Identify which cell holds the provided text, then report its (X, Y) central coordinate. 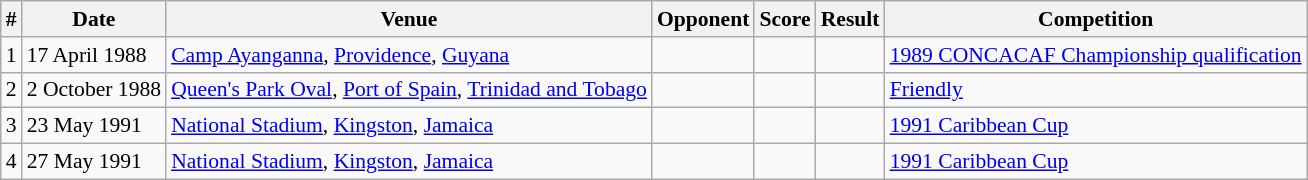
Competition (1096, 19)
Opponent (704, 19)
Result (850, 19)
Friendly (1096, 90)
2 (12, 90)
1989 CONCACAF Championship qualification (1096, 55)
Score (784, 19)
4 (12, 162)
27 May 1991 (94, 162)
23 May 1991 (94, 126)
Venue (409, 19)
# (12, 19)
Date (94, 19)
2 October 1988 (94, 90)
17 April 1988 (94, 55)
Camp Ayanganna, Providence, Guyana (409, 55)
3 (12, 126)
1 (12, 55)
Queen's Park Oval, Port of Spain, Trinidad and Tobago (409, 90)
